Determine the [X, Y] coordinate at the center of the cell enclosing the given text.  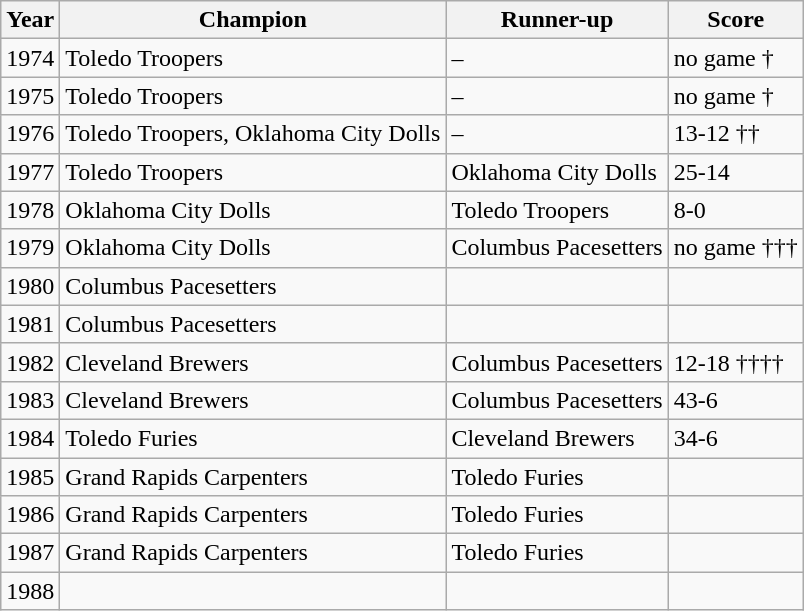
43-6 [736, 400]
Year [30, 20]
1977 [30, 172]
1984 [30, 438]
1988 [30, 591]
1987 [30, 553]
25-14 [736, 172]
Score [736, 20]
8-0 [736, 210]
1981 [30, 324]
1975 [30, 96]
no game ††† [736, 248]
1974 [30, 58]
34-6 [736, 438]
1982 [30, 362]
Runner-up [557, 20]
13-12 †† [736, 134]
1976 [30, 134]
Champion [253, 20]
1978 [30, 210]
12-18 †††† [736, 362]
1985 [30, 477]
1979 [30, 248]
1980 [30, 286]
1983 [30, 400]
1986 [30, 515]
Toledo Troopers, Oklahoma City Dolls [253, 134]
